Find where the given text appears and provide that cell's center as (X, Y) coordinate. 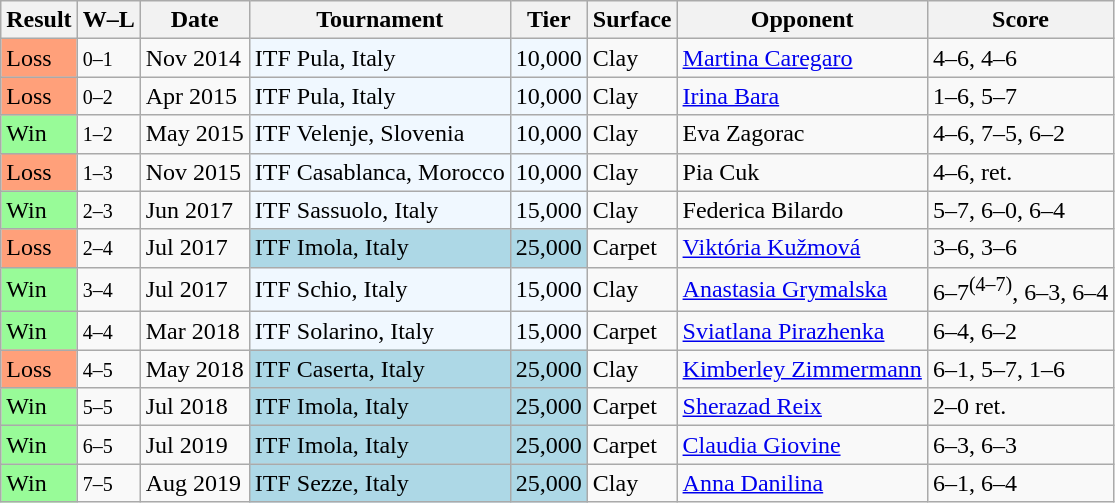
Jul 2019 (194, 445)
7–5 (108, 483)
4–6, ret. (1020, 172)
Irina Bara (802, 96)
Jul 2018 (194, 407)
ITF Caserta, Italy (380, 369)
Sviatlana Pirazhenka (802, 331)
Result (39, 20)
May 2018 (194, 369)
Federica Bilardo (802, 210)
2–4 (108, 248)
Kimberley Zimmermann (802, 369)
W–L (108, 20)
Date (194, 20)
5–7, 6–0, 6–4 (1020, 210)
5–5 (108, 407)
4–6, 7–5, 6–2 (1020, 134)
4–6, 4–6 (1020, 58)
4–5 (108, 369)
Sherazad Reix (802, 407)
Aug 2019 (194, 483)
May 2015 (194, 134)
2–0 ret. (1020, 407)
6–3, 6–3 (1020, 445)
Anna Danilina (802, 483)
6–5 (108, 445)
1–3 (108, 172)
6–7(4–7), 6–3, 6–4 (1020, 290)
Jun 2017 (194, 210)
0–2 (108, 96)
Nov 2014 (194, 58)
6–1, 6–4 (1020, 483)
Eva Zagorac (802, 134)
Viktória Kužmová (802, 248)
ITF Solarino, Italy (380, 331)
Martina Caregaro (802, 58)
Score (1020, 20)
1–6, 5–7 (1020, 96)
ITF Sassuolo, Italy (380, 210)
Pia Cuk (802, 172)
Claudia Giovine (802, 445)
Nov 2015 (194, 172)
0–1 (108, 58)
6–1, 5–7, 1–6 (1020, 369)
Apr 2015 (194, 96)
ITF Velenje, Slovenia (380, 134)
ITF Casablanca, Morocco (380, 172)
Mar 2018 (194, 331)
1–2 (108, 134)
3–4 (108, 290)
Opponent (802, 20)
3–6, 3–6 (1020, 248)
Tournament (380, 20)
4–4 (108, 331)
2–3 (108, 210)
ITF Schio, Italy (380, 290)
ITF Sezze, Italy (380, 483)
Surface (632, 20)
Tier (548, 20)
6–4, 6–2 (1020, 331)
Anastasia Grymalska (802, 290)
